From the cell containing the given text, extract its center point as [X, Y] coordinate. 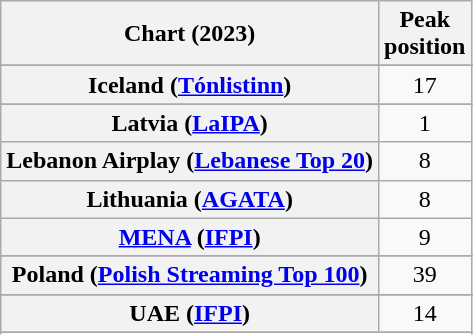
1 [425, 123]
39 [425, 275]
14 [425, 313]
9 [425, 237]
MENA (IFPI) [190, 237]
Iceland (Tónlistinn) [190, 85]
17 [425, 85]
Lebanon Airplay (Lebanese Top 20) [190, 161]
UAE (IFPI) [190, 313]
Latvia (LaIPA) [190, 123]
Poland (Polish Streaming Top 100) [190, 275]
Lithuania (AGATA) [190, 199]
Chart (2023) [190, 34]
Peakposition [425, 34]
